Return the [X, Y] coordinate for the center point of the cell that contains the specified text.  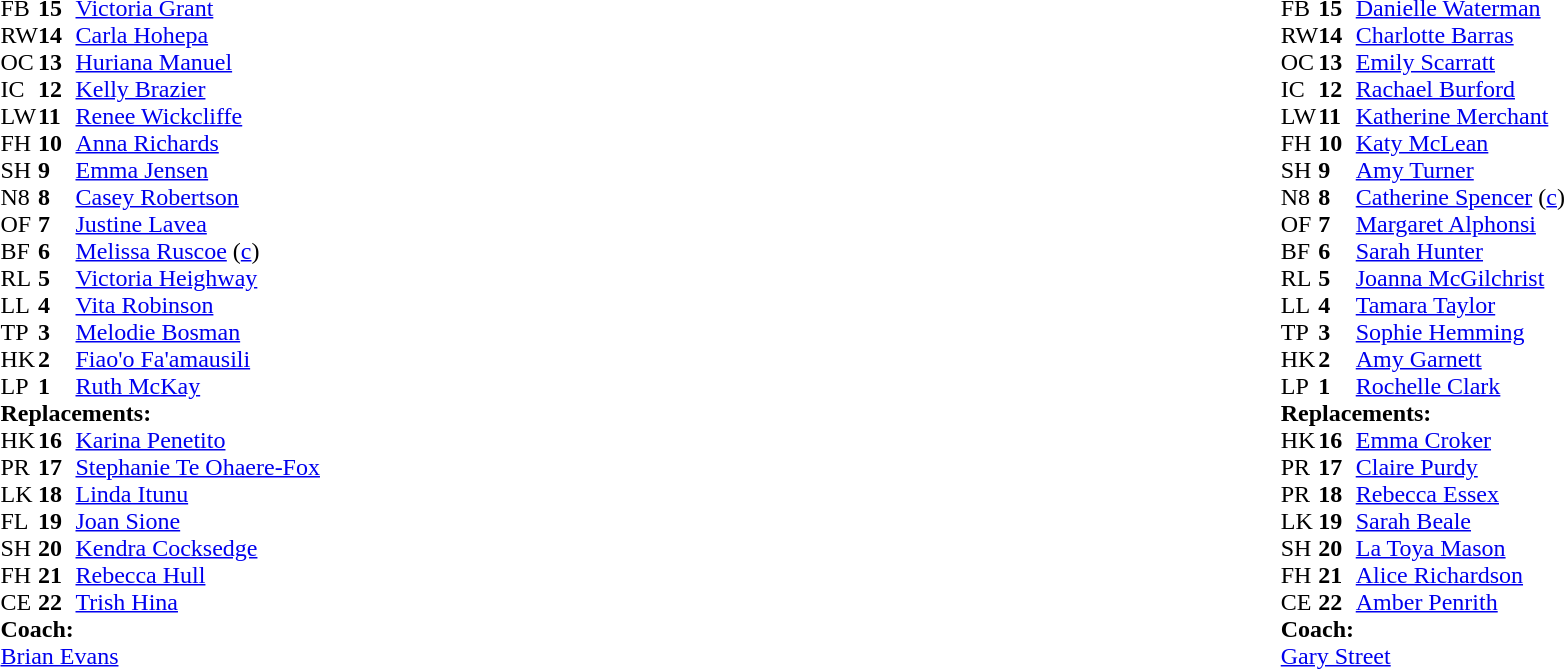
Kendra Cocksedge [198, 548]
Melissa Ruscoe (c) [198, 252]
Carla Hohepa [198, 36]
Justine Lavea [198, 224]
Rebecca Hull [198, 576]
Melodie Bosman [198, 332]
Stephanie Te Ohaere-Fox [198, 468]
Huriana Manuel [198, 62]
Linda Itunu [198, 494]
Trish Hina [198, 602]
Coach: [160, 630]
Brian Evans [160, 656]
Ruth McKay [198, 386]
Renee Wickcliffe [198, 116]
Fiao'o Fa'amausili [198, 360]
Vita Robinson [198, 306]
FL [19, 522]
Casey Robertson [198, 198]
Replacements: [160, 414]
Joan Sione [198, 522]
Victoria Heighway [198, 278]
Anna Richards [198, 144]
Kelly Brazier [198, 90]
Karina Penetito [198, 440]
Emma Jensen [198, 170]
